Find where the given text appears and provide that cell's center as (x, y) coordinate. 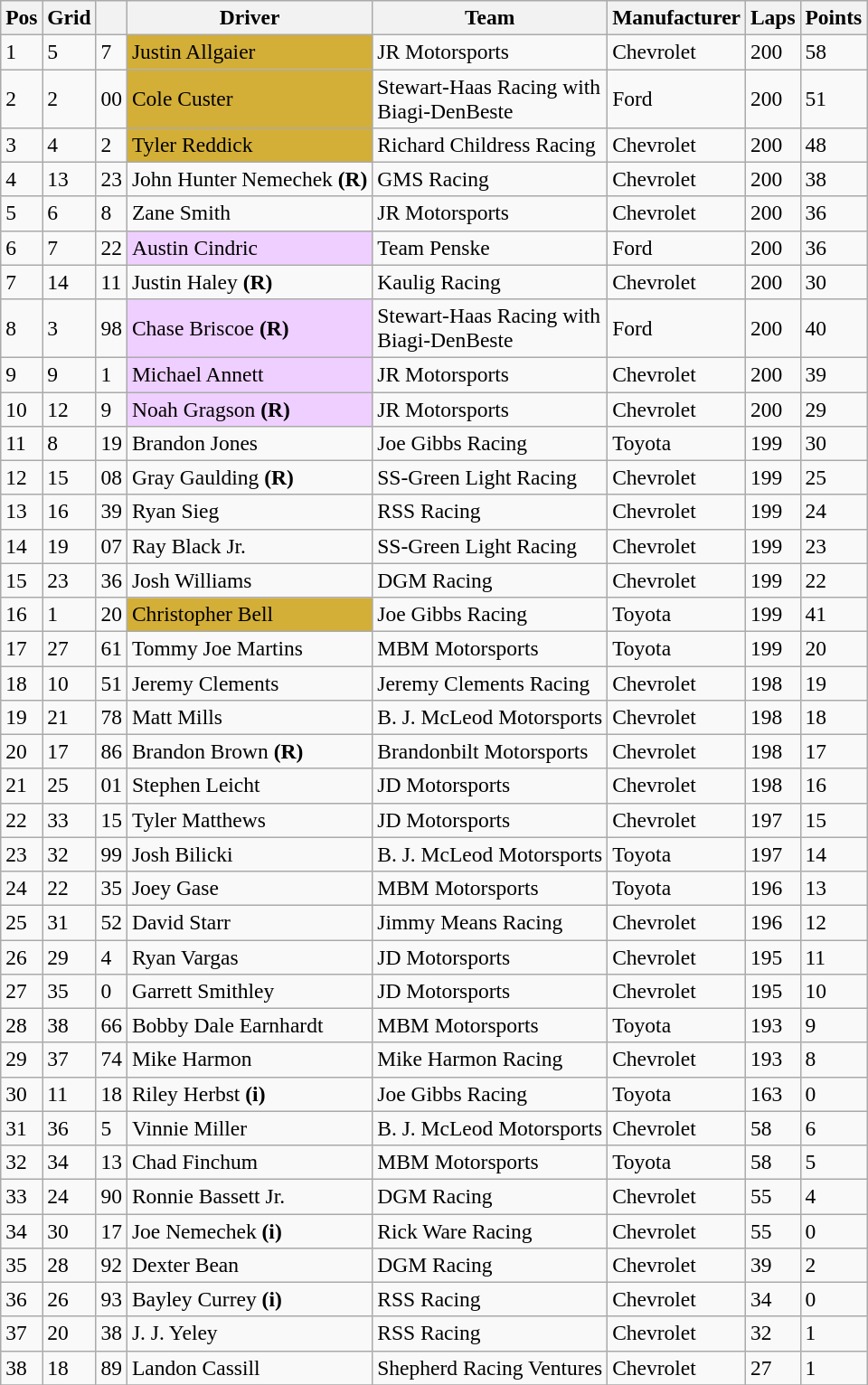
Driver (250, 17)
Brandon Jones (250, 443)
Riley Herbst (i) (250, 1094)
GMS Racing (490, 179)
Garrett Smithley (250, 991)
Brandon Brown (R) (250, 751)
Justin Allgaier (250, 52)
Matt Mills (250, 717)
Cole Custer (250, 98)
David Starr (250, 922)
Pos (22, 17)
John Hunter Nemechek (R) (250, 179)
Zane Smith (250, 213)
Jeremy Clements Racing (490, 683)
Chase Briscoe (R) (250, 327)
Josh Bilicki (250, 854)
Mike Harmon Racing (490, 1060)
40 (834, 327)
08 (111, 477)
Team (490, 17)
99 (111, 854)
89 (111, 1368)
Laps (772, 17)
Landon Cassill (250, 1368)
Rick Ware Racing (490, 1230)
Brandonbilt Motorsports (490, 751)
90 (111, 1196)
Bobby Dale Earnhardt (250, 1025)
Kaulig Racing (490, 282)
Bayley Currey (i) (250, 1299)
Noah Gragson (R) (250, 409)
Manufacturer (676, 17)
93 (111, 1299)
Chad Finchum (250, 1162)
52 (111, 922)
Vinnie Miller (250, 1128)
Jeremy Clements (250, 683)
Team Penske (490, 248)
Ryan Vargas (250, 956)
Shepherd Racing Ventures (490, 1368)
07 (111, 546)
Justin Haley (R) (250, 282)
Points (834, 17)
Ray Black Jr. (250, 546)
Austin Cindric (250, 248)
66 (111, 1025)
Tommy Joe Martins (250, 648)
Tyler Matthews (250, 820)
78 (111, 717)
Ryan Sieg (250, 512)
Michael Annett (250, 374)
48 (834, 145)
Stephen Leicht (250, 786)
Richard Childress Racing (490, 145)
86 (111, 751)
Mike Harmon (250, 1060)
Dexter Bean (250, 1265)
Josh Williams (250, 580)
74 (111, 1060)
Ronnie Bassett Jr. (250, 1196)
Joey Gase (250, 888)
Grid (69, 17)
98 (111, 327)
92 (111, 1265)
01 (111, 786)
41 (834, 614)
Jimmy Means Racing (490, 922)
Joe Nemechek (i) (250, 1230)
Christopher Bell (250, 614)
J. J. Yeley (250, 1333)
61 (111, 648)
Gray Gaulding (R) (250, 477)
00 (111, 98)
Tyler Reddick (250, 145)
163 (772, 1094)
